Extract the (X, Y) coordinate from the center of the cell holding the provided text.  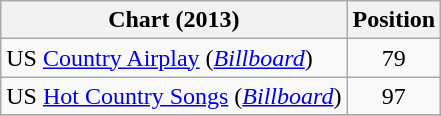
Position (394, 20)
US Country Airplay (Billboard) (174, 58)
Chart (2013) (174, 20)
97 (394, 96)
79 (394, 58)
US Hot Country Songs (Billboard) (174, 96)
